Locate the cell with the specified text and output its [x, y] center coordinate. 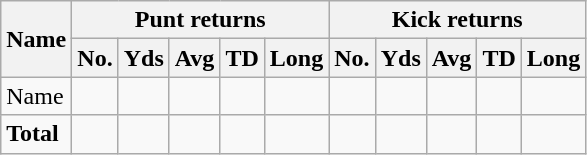
Kick returns [458, 20]
Punt returns [200, 20]
Total [36, 134]
